Capture the cell that displays the provided text and extract its (X, Y) central coordinate. 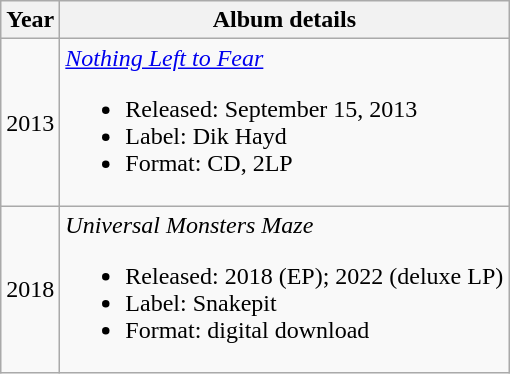
2013 (30, 122)
Year (30, 20)
Nothing Left to FearReleased: September 15, 2013Label: Dik HaydFormat: CD, 2LP (284, 122)
Universal Monsters MazeReleased: 2018 (EP); 2022 (deluxe LP)Label: SnakepitFormat: digital download (284, 290)
Album details (284, 20)
2018 (30, 290)
